Scan for the cell matching the given text and deliver its (x, y) coordinate at center. 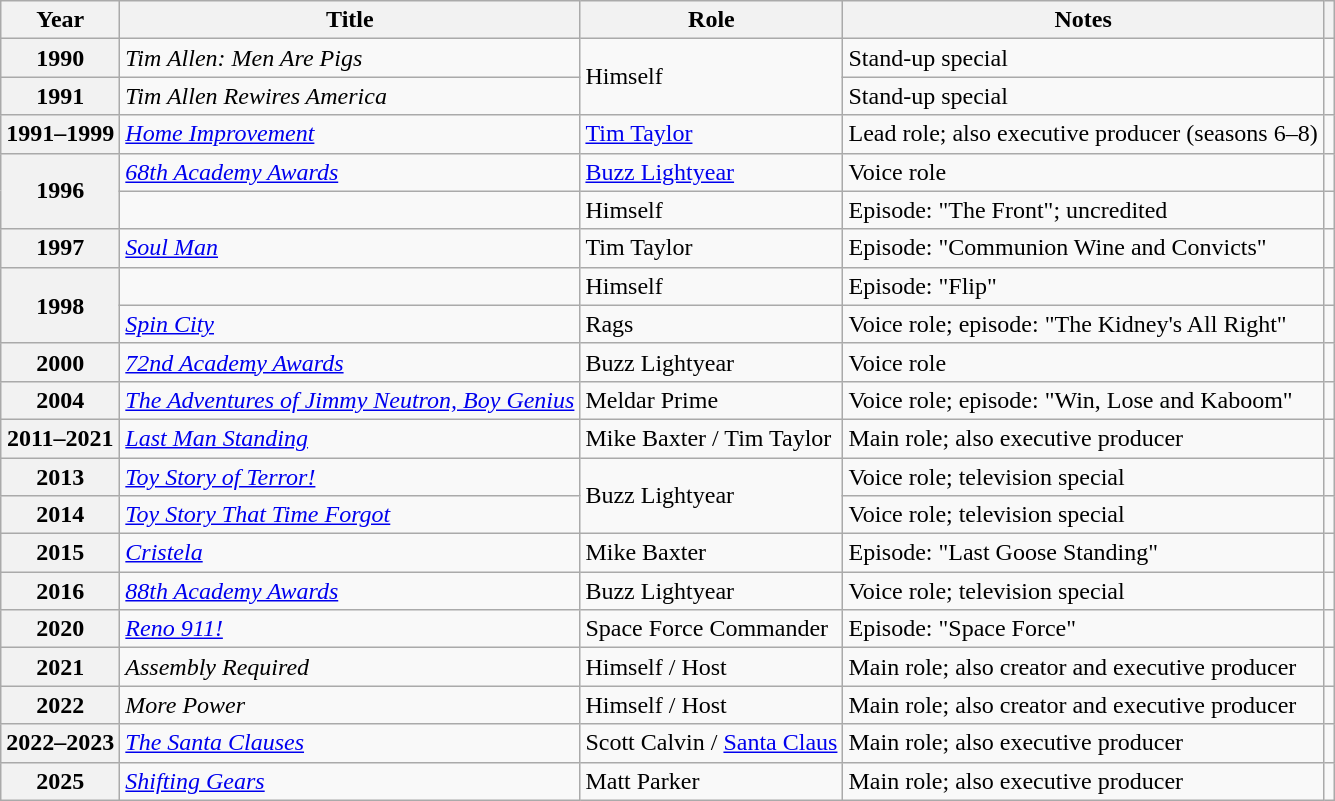
Mike Baxter / Tim Taylor (712, 438)
Voice role; episode: "The Kidney's All Right" (1083, 324)
Home Improvement (350, 134)
Year (60, 20)
Assembly Required (350, 667)
Mike Baxter (712, 553)
Scott Calvin / Santa Claus (712, 743)
Soul Man (350, 248)
68th Academy Awards (350, 172)
2020 (60, 629)
Lead role; also executive producer (seasons 6–8) (1083, 134)
2015 (60, 553)
Meldar Prime (712, 400)
2025 (60, 781)
More Power (350, 705)
Episode: "Last Goose Standing" (1083, 553)
The Santa Clauses (350, 743)
Episode: "Communion Wine and Convicts" (1083, 248)
Space Force Commander (712, 629)
1997 (60, 248)
2022–2023 (60, 743)
1991–1999 (60, 134)
Spin City (350, 324)
The Adventures of Jimmy Neutron, Boy Genius (350, 400)
Toy Story of Terror! (350, 477)
2022 (60, 705)
Matt Parker (712, 781)
Cristela (350, 553)
72nd Academy Awards (350, 362)
2011–2021 (60, 438)
Rags (712, 324)
88th Academy Awards (350, 591)
Toy Story That Time Forgot (350, 515)
2000 (60, 362)
Tim Allen: Men Are Pigs (350, 58)
1998 (60, 305)
2013 (60, 477)
Shifting Gears (350, 781)
1990 (60, 58)
Role (712, 20)
Title (350, 20)
1991 (60, 96)
Reno 911! (350, 629)
2016 (60, 591)
Episode: "Flip" (1083, 286)
2004 (60, 400)
Episode: "The Front"; uncredited (1083, 210)
Notes (1083, 20)
Tim Allen Rewires America (350, 96)
1996 (60, 191)
Last Man Standing (350, 438)
Voice role; episode: "Win, Lose and Kaboom" (1083, 400)
2021 (60, 667)
2014 (60, 515)
Episode: "Space Force" (1083, 629)
